For the text-containing cell, return its midpoint in (x, y) coordinate format. 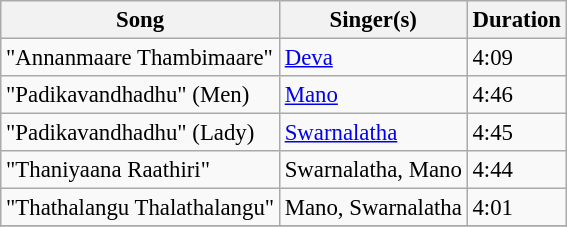
"Thathalangu Thalathalangu" (140, 208)
4:44 (516, 170)
Singer(s) (373, 20)
Song (140, 20)
"Padikavandhadhu" (Lady) (140, 133)
4:01 (516, 208)
"Thaniyaana Raathiri" (140, 170)
4:45 (516, 133)
Swarnalatha (373, 133)
Mano (373, 95)
4:09 (516, 58)
Duration (516, 20)
Deva (373, 58)
"Padikavandhadhu" (Men) (140, 95)
Swarnalatha, Mano (373, 170)
Mano, Swarnalatha (373, 208)
"Annanmaare Thambimaare" (140, 58)
4:46 (516, 95)
